Identify which cell holds the provided text, then report its [x, y] central coordinate. 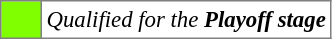
Qualified for the Playoff stage [186, 20]
